From the cell containing the given text, extract its center point as [x, y] coordinate. 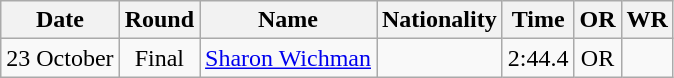
Final [159, 58]
Nationality [439, 20]
Name [288, 20]
Sharon Wichman [288, 58]
Date [60, 20]
WR [647, 20]
Round [159, 20]
23 October [60, 58]
2:44.4 [538, 58]
Time [538, 20]
